Scan for the cell matching the given text and deliver its [X, Y] coordinate at center. 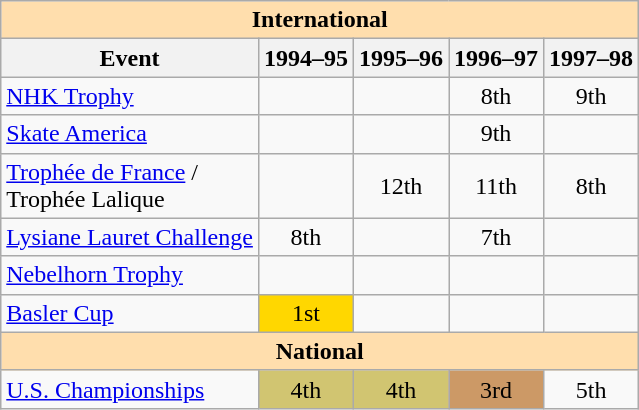
5th [592, 389]
11th [496, 186]
1996–97 [496, 58]
1st [306, 313]
Trophée de France /Trophée Lalique [130, 186]
U.S. Championships [130, 389]
International [320, 20]
Skate America [130, 134]
3rd [496, 389]
NHK Trophy [130, 96]
Basler Cup [130, 313]
Event [130, 58]
National [320, 351]
Nebelhorn Trophy [130, 275]
1995–96 [400, 58]
Lysiane Lauret Challenge [130, 237]
1997–98 [592, 58]
12th [400, 186]
7th [496, 237]
1994–95 [306, 58]
